Pinpoint the cell where the given text exists, returning its (x, y) midpoint coordinate. 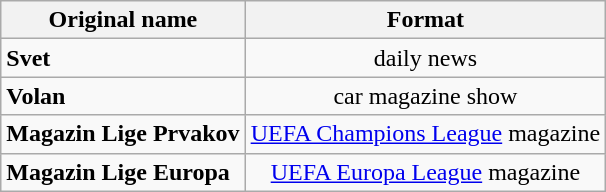
Volan (123, 96)
UEFA Champions League magazine (426, 134)
UEFA Europa League magazine (426, 172)
Format (426, 20)
Svet (123, 58)
daily news (426, 58)
Original name (123, 20)
Magazin Lige Europa (123, 172)
car magazine show (426, 96)
Magazin Lige Prvakov (123, 134)
